From the cell containing the given text, extract its center point as (x, y) coordinate. 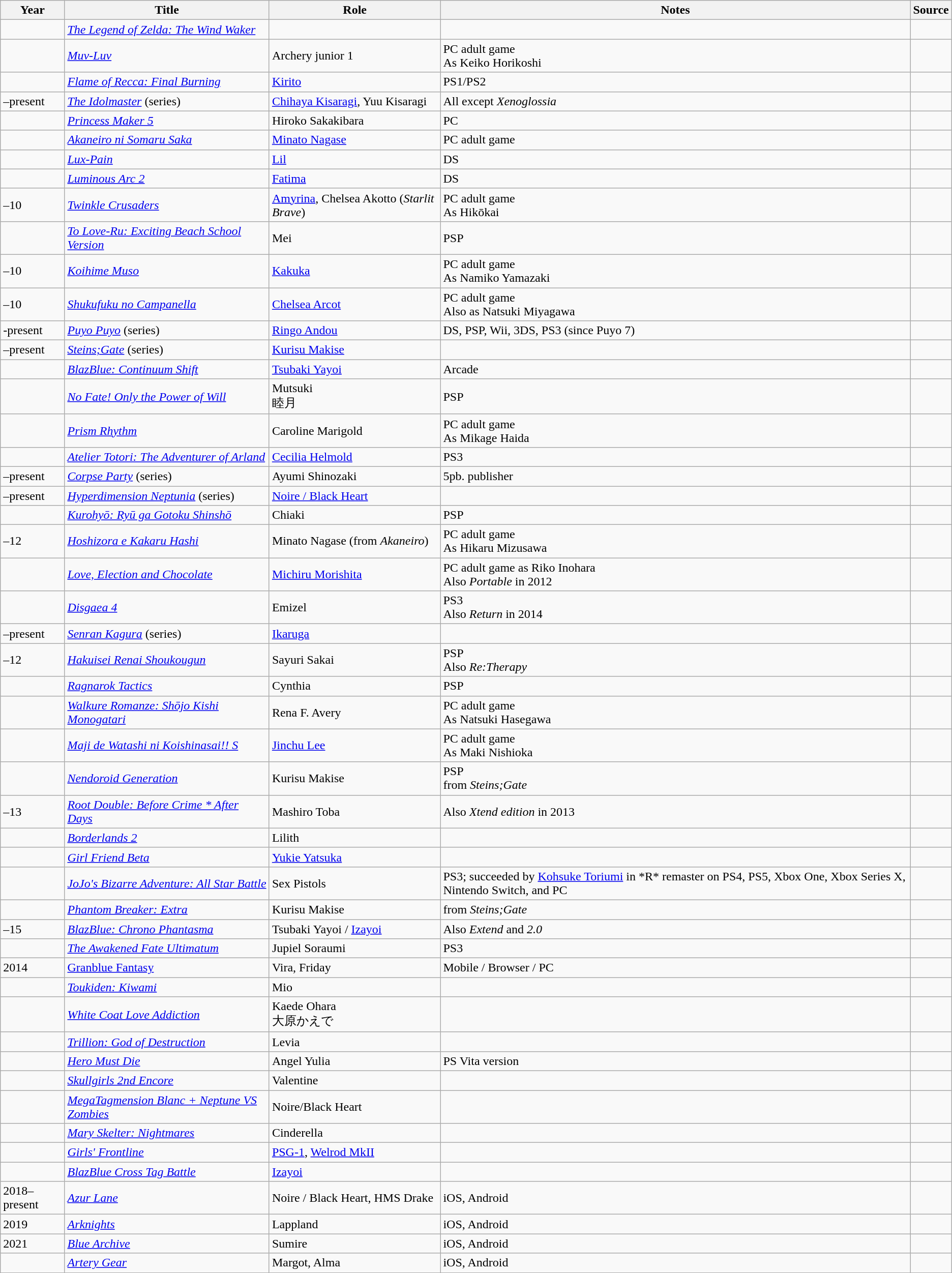
Year (33, 10)
Chiaki (355, 515)
Lux-Pain (167, 159)
Also Xtend edition in 2013 (675, 812)
PC adult game as Riko InoharaAlso Portable in 2012 (675, 575)
Puyo Puyo (series) (167, 331)
Noire / Black Heart (355, 496)
Muv-Luv (167, 56)
–15 (33, 929)
Role (355, 10)
Source (931, 10)
Atelier Totori: The Adventurer of Arland (167, 457)
BlazBlue: Continuum Shift (167, 369)
BlazBlue Cross Tag Battle (167, 1172)
To Love-Ru: Exciting Beach School Version (167, 238)
PS1/PS2 (675, 82)
Ringo Andou (355, 331)
Title (167, 10)
2014 (33, 968)
Cinderella (355, 1133)
Prism Rhythm (167, 430)
Archery junior 1 (355, 56)
PC adult gameAs Hikōkai (675, 204)
Skullgirls 2nd Encore (167, 1080)
Chelsea Arcot (355, 304)
Minato Nagase (from Akaneiro) (355, 541)
Twinkle Crusaders (167, 204)
Tsubaki Yayoi / Izayoi (355, 929)
Corpse Party (series) (167, 476)
PSG-1, Welrod MkII (355, 1152)
Princess Maker 5 (167, 121)
Hakuisei Renai Shoukougun (167, 660)
2019 (33, 1224)
Tsubaki Yayoi (355, 369)
Shukufuku no Campanella (167, 304)
Mary Skelter: Nightmares (167, 1133)
Also Extend and 2.0 (675, 929)
Vira, Friday (355, 968)
Mei (355, 238)
Sumire (355, 1244)
White Coat Love Addiction (167, 1015)
Mutsuki睦月 (355, 397)
Emizel (355, 607)
Walkure Romanze: Shōjo Kishi Monogatari (167, 712)
Azur Lane (167, 1198)
Girl Friend Beta (167, 857)
Kurohyō: Ryū ga Gotoku Shinshō (167, 515)
The Idolmaster (series) (167, 101)
Margot, Alma (355, 1263)
Lil (355, 159)
Blue Archive (167, 1244)
Ragnarok Tactics (167, 686)
Kirito (355, 82)
from Steins;Gate (675, 909)
Maji de Watashi ni Koishinasai!! S (167, 746)
Valentine (355, 1080)
5pb. publisher (675, 476)
PSPAlso Re:Therapy (675, 660)
Ayumi Shinozaki (355, 476)
Phantom Breaker: Extra (167, 909)
Artery Gear (167, 1263)
PC adult gameAlso as Natsuki Miyagawa (675, 304)
Lilith (355, 838)
JoJo's Bizarre Adventure: All Star Battle (167, 883)
Mashiro Toba (355, 812)
PSPfrom Steins;Gate (675, 778)
Hiroko Sakakibara (355, 121)
Chihaya Kisaragi, Yuu Kisaragi (355, 101)
Luminous Arc 2 (167, 179)
Girls' Frontline (167, 1152)
Angel Yulia (355, 1061)
PC adult gameAs Maki Nishioka (675, 746)
Steins;Gate (series) (167, 350)
Izayoi (355, 1172)
Koihime Muso (167, 271)
Hoshizora e Kakaru Hashi (167, 541)
Ikaruga (355, 634)
Noire/Black Heart (355, 1107)
Sayuri Sakai (355, 660)
Hyperdimension Neptunia (series) (167, 496)
MegaTagmension Blanc + Neptune VS Zombies (167, 1107)
No Fate! Only the Power of Will (167, 397)
Rena F. Avery (355, 712)
Sex Pistols (355, 883)
Love, Election and Chocolate (167, 575)
PC (675, 121)
PC adult gameAs Mikage Haida (675, 430)
PC adult game (675, 140)
2021 (33, 1244)
Mio (355, 987)
Minato Nagase (355, 140)
Arcade (675, 369)
Hero Must Die (167, 1061)
Michiru Morishita (355, 575)
Senran Kagura (series) (167, 634)
Amyrina, Chelsea Akotto (Starlit Brave) (355, 204)
PC adult gameAs Keiko Horikoshi (675, 56)
Yukie Yatsuka (355, 857)
2018–present (33, 1198)
Akaneiro ni Somaru Saka (167, 140)
PS3Also Return in 2014 (675, 607)
Noire / Black Heart, HMS Drake (355, 1198)
The Awakened Fate Ultimatum (167, 949)
Nendoroid Generation (167, 778)
Disgaea 4 (167, 607)
Granblue Fantasy (167, 968)
PS Vita version (675, 1061)
Toukiden: Kiwami (167, 987)
The Legend of Zelda: The Wind Waker (167, 29)
PC adult gameAs Namiko Yamazaki (675, 271)
Borderlands 2 (167, 838)
Cecilia Helmold (355, 457)
DS, PSP, Wii, 3DS, PS3 (since Puyo 7) (675, 331)
BlazBlue: Chrono Phantasma (167, 929)
Kaede Ohara大原かえで (355, 1015)
All except Xenoglossia (675, 101)
Cynthia (355, 686)
Flame of Recca: Final Burning (167, 82)
PS3; succeeded by Kohsuke Toriumi in *R* remaster on PS4, PS5, Xbox One, Xbox Series X, Nintendo Switch, and PC (675, 883)
Lappland (355, 1224)
Jinchu Lee (355, 746)
Levia (355, 1042)
Jupiel Soraumi (355, 949)
Root Double: Before Crime * After Days (167, 812)
Arknights (167, 1224)
–13 (33, 812)
Kakuka (355, 271)
Caroline Marigold (355, 430)
PC adult gameAs Hikaru Mizusawa (675, 541)
Notes (675, 10)
-present (33, 331)
PC adult gameAs Natsuki Hasegawa (675, 712)
Fatima (355, 179)
Mobile / Browser / PC (675, 968)
Trillion: God of Destruction (167, 1042)
